Provide the [X, Y] coordinate of the cell's center where the given text is located.  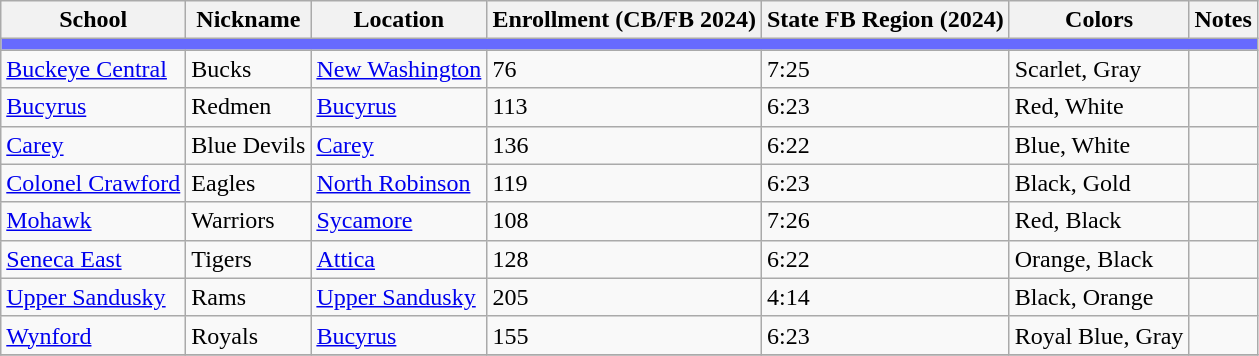
Bucks [248, 69]
Red, White [1099, 107]
Seneca East [94, 259]
Colonel Crawford [94, 183]
Redmen [248, 107]
Royals [248, 335]
Mohawk [94, 221]
North Robinson [399, 183]
155 [624, 335]
Orange, Black [1099, 259]
4:14 [885, 297]
Black, Gold [1099, 183]
119 [624, 183]
Colors [1099, 20]
School [94, 20]
Sycamore [399, 221]
128 [624, 259]
Royal Blue, Gray [1099, 335]
Wynford [94, 335]
7:26 [885, 221]
Eagles [248, 183]
136 [624, 145]
113 [624, 107]
205 [624, 297]
Tigers [248, 259]
7:25 [885, 69]
Warriors [248, 221]
Notes [1223, 20]
Attica [399, 259]
Nickname [248, 20]
Buckeye Central [94, 69]
Enrollment (CB/FB 2024) [624, 20]
Scarlet, Gray [1099, 69]
New Washington [399, 69]
Red, Black [1099, 221]
Black, Orange [1099, 297]
State FB Region (2024) [885, 20]
108 [624, 221]
Location [399, 20]
Blue, White [1099, 145]
Blue Devils [248, 145]
Rams [248, 297]
76 [624, 69]
